Detect which cell encompasses the target text, then output its (X, Y) center coordinate. 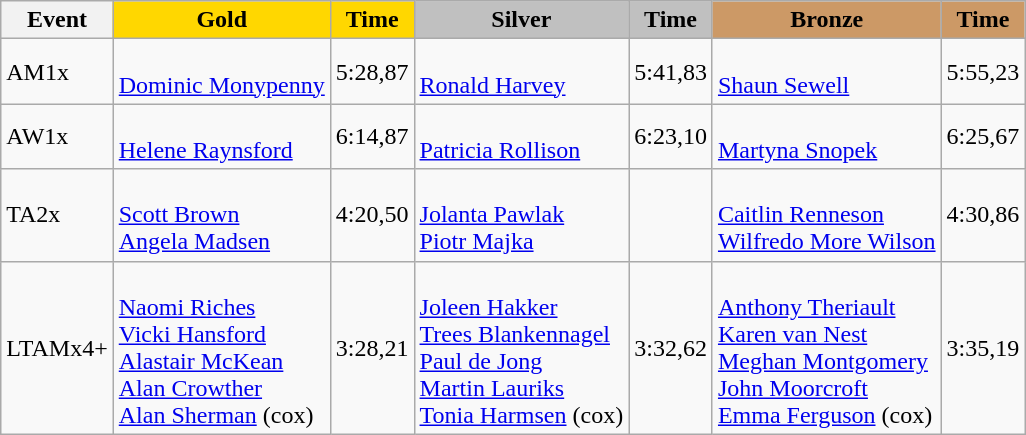
Event (57, 20)
Silver (522, 20)
4:30,86 (983, 215)
6:14,87 (372, 136)
LTAMx4+ (57, 348)
4:20,50 (372, 215)
Helene Raynsford (222, 136)
5:41,83 (671, 72)
5:55,23 (983, 72)
Anthony Theriault Karen van Nest Meghan Montgomery John Moorcroft Emma Ferguson (cox) (826, 348)
Patricia Rollison (522, 136)
AW1x (57, 136)
6:25,67 (983, 136)
Naomi Riches Vicki Hansford Alastair McKean Alan Crowther Alan Sherman (cox) (222, 348)
Bronze (826, 20)
Ronald Harvey (522, 72)
3:28,21 (372, 348)
AM1x (57, 72)
Caitlin Renneson Wilfredo More Wilson (826, 215)
Dominic Monypenny (222, 72)
Gold (222, 20)
Shaun Sewell (826, 72)
Martyna Snopek (826, 136)
3:32,62 (671, 348)
5:28,87 (372, 72)
Scott Brown Angela Madsen (222, 215)
Jolanta Pawlak Piotr Majka (522, 215)
Joleen Hakker Trees Blankennagel Paul de Jong Martin Lauriks Tonia Harmsen (cox) (522, 348)
3:35,19 (983, 348)
TA2x (57, 215)
6:23,10 (671, 136)
